Return [x, y] of the center of cell containing provided text 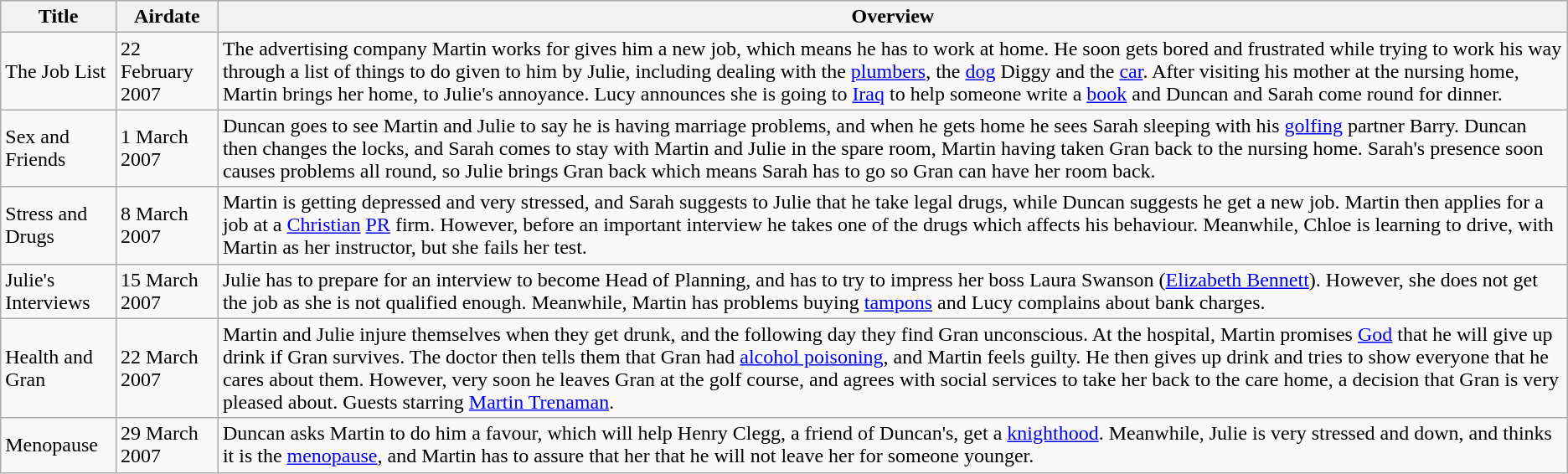
The Job List [59, 71]
Stress and Drugs [59, 225]
22 March 2007 [167, 368]
Health and Gran [59, 368]
8 March 2007 [167, 225]
Title [59, 17]
Airdate [167, 17]
Julie's Interviews [59, 291]
15 March 2007 [167, 291]
1 March 2007 [167, 148]
Menopause [59, 446]
22 February 2007 [167, 71]
Sex and Friends [59, 148]
29 March 2007 [167, 446]
Overview [893, 17]
